Provide the (x, y) coordinate of the cell's center where the given text is located.  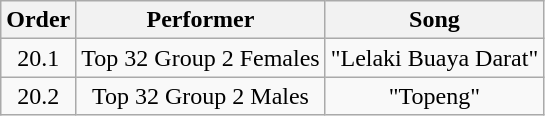
"Lelaki Buaya Darat" (434, 58)
"Topeng" (434, 96)
Song (434, 20)
Performer (200, 20)
Order (38, 20)
Top 32 Group 2 Females (200, 58)
20.1 (38, 58)
Top 32 Group 2 Males (200, 96)
20.2 (38, 96)
